Return (X, Y) of the center of cell containing provided text 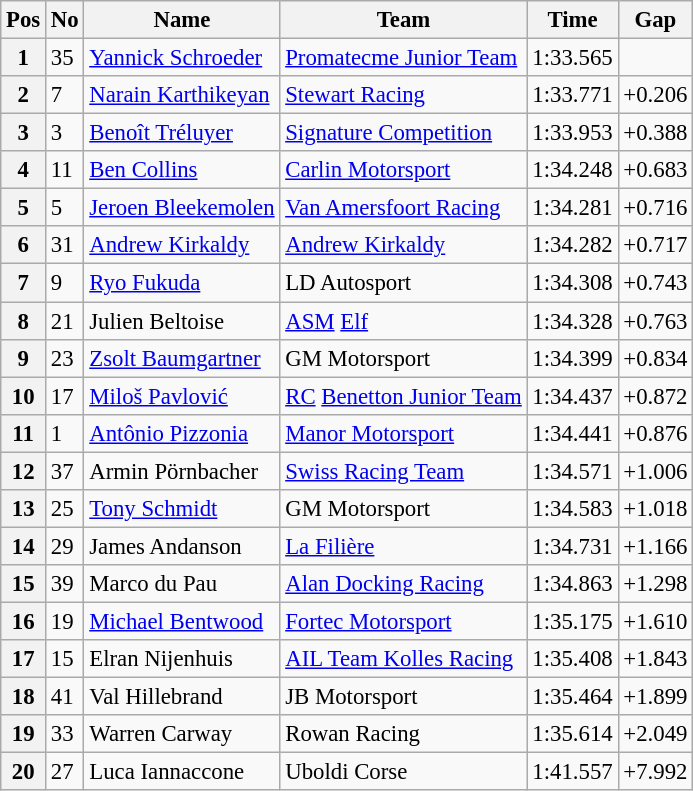
16 (24, 621)
La Filière (404, 546)
+0.716 (656, 208)
1:34.308 (572, 283)
+1.006 (656, 471)
Time (572, 20)
1:34.281 (572, 208)
Promatecme Junior Team (404, 58)
35 (65, 58)
Swiss Racing Team (404, 471)
Benoît Tréluyer (182, 133)
1:34.583 (572, 509)
39 (65, 584)
+0.834 (656, 358)
Julien Beltoise (182, 321)
+0.872 (656, 396)
21 (65, 321)
1:33.565 (572, 58)
6 (24, 245)
37 (65, 471)
1:33.953 (572, 133)
Team (404, 20)
Armin Pörnbacher (182, 471)
Van Amersfoort Racing (404, 208)
41 (65, 697)
+0.743 (656, 283)
1:34.441 (572, 433)
Fortec Motorsport (404, 621)
1:35.175 (572, 621)
ASM Elf (404, 321)
1:35.408 (572, 659)
33 (65, 734)
+0.876 (656, 433)
Miloš Pavlović (182, 396)
Signature Competition (404, 133)
1:34.282 (572, 245)
Uboldi Corse (404, 772)
+0.683 (656, 170)
12 (24, 471)
Narain Karthikeyan (182, 95)
Ben Collins (182, 170)
1:33.771 (572, 95)
1:34.571 (572, 471)
Warren Carway (182, 734)
1:34.248 (572, 170)
+1.298 (656, 584)
Rowan Racing (404, 734)
+2.049 (656, 734)
+0.763 (656, 321)
No (65, 20)
2 (24, 95)
James Andanson (182, 546)
4 (24, 170)
Carlin Motorsport (404, 170)
Pos (24, 20)
Marco du Pau (182, 584)
Michael Bentwood (182, 621)
JB Motorsport (404, 697)
Manor Motorsport (404, 433)
1:41.557 (572, 772)
Antônio Pizzonia (182, 433)
27 (65, 772)
1:35.464 (572, 697)
14 (24, 546)
+0.388 (656, 133)
1:34.437 (572, 396)
+1.610 (656, 621)
Elran Nijenhuis (182, 659)
1:35.614 (572, 734)
Gap (656, 20)
Yannick Schroeder (182, 58)
LD Autosport (404, 283)
29 (65, 546)
23 (65, 358)
Luca Iannaccone (182, 772)
AIL Team Kolles Racing (404, 659)
Ryo Fukuda (182, 283)
8 (24, 321)
1:34.328 (572, 321)
RC Benetton Junior Team (404, 396)
Alan Docking Racing (404, 584)
+1.166 (656, 546)
Tony Schmidt (182, 509)
Name (182, 20)
Stewart Racing (404, 95)
25 (65, 509)
Zsolt Baumgartner (182, 358)
1:34.863 (572, 584)
+0.206 (656, 95)
1:34.399 (572, 358)
+1.899 (656, 697)
+1.018 (656, 509)
Val Hillebrand (182, 697)
18 (24, 697)
+7.992 (656, 772)
1:34.731 (572, 546)
+1.843 (656, 659)
31 (65, 245)
Jeroen Bleekemolen (182, 208)
20 (24, 772)
10 (24, 396)
+0.717 (656, 245)
13 (24, 509)
